Output the [x, y] coordinate of the center of the cell containing the given text.  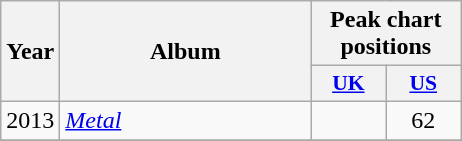
2013 [30, 120]
Metal [186, 120]
Peak chart positions [386, 34]
Year [30, 52]
US [424, 84]
UK [348, 84]
62 [424, 120]
Album [186, 52]
